Search for the cell housing the specified text and yield its [x, y] center coordinate. 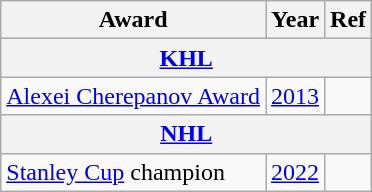
2013 [296, 96]
Award [134, 20]
Stanley Cup champion [134, 172]
KHL [186, 58]
Ref [348, 20]
NHL [186, 134]
Alexei Cherepanov Award [134, 96]
2022 [296, 172]
Year [296, 20]
